Find where the given text appears and provide that cell's center as [x, y] coordinate. 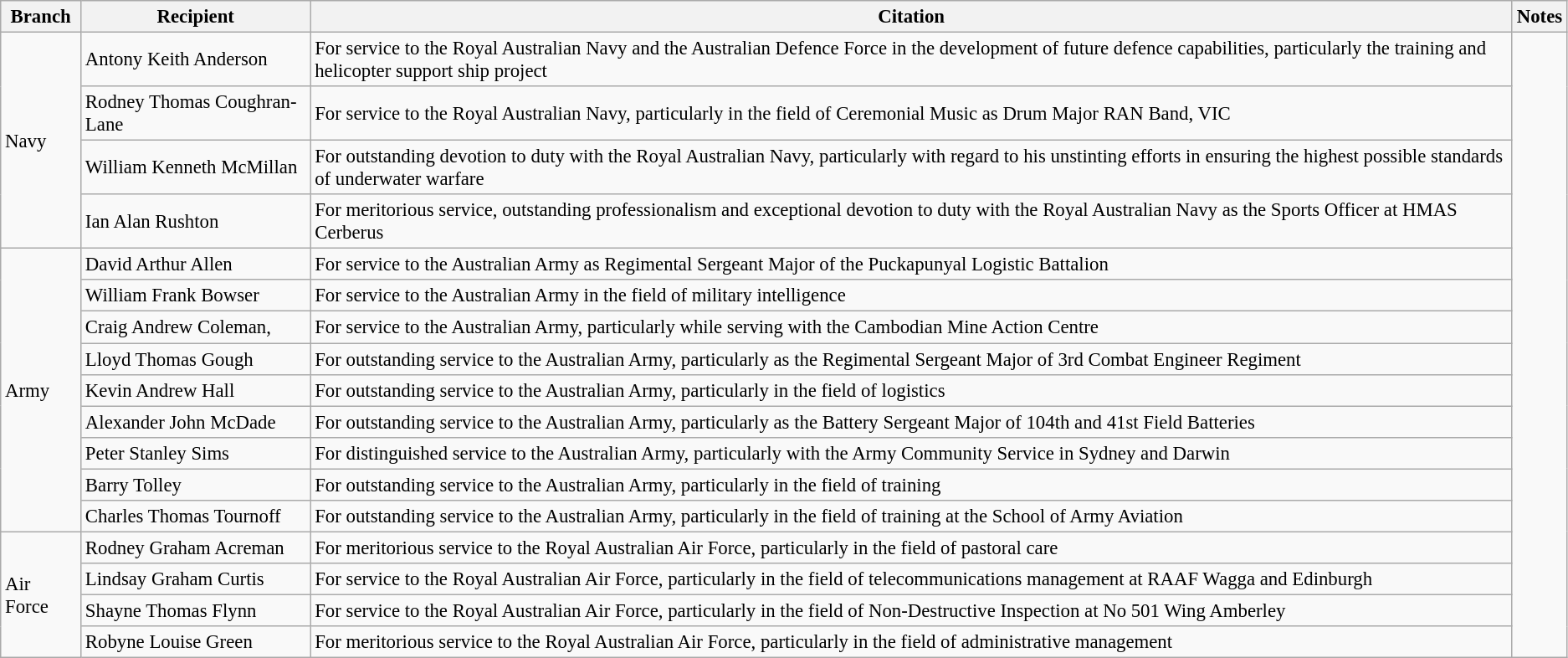
For service to the Australian Army in the field of military intelligence [912, 296]
For service to the Australian Army as Regimental Sergeant Major of the Puckapunyal Logistic Battalion [912, 265]
Antony Keith Anderson [196, 60]
Rodney Graham Acreman [196, 547]
For service to the Royal Australian Air Force, particularly in the field of Non-Destructive Inspection at No 501 Wing Amberley [912, 610]
For service to the Royal Australian Navy, particularly in the field of Ceremonial Music as Drum Major RAN Band, VIC [912, 114]
Robyne Louise Green [196, 642]
For meritorious service to the Royal Australian Air Force, particularly in the field of administrative management [912, 642]
Lloyd Thomas Gough [196, 359]
Citation [912, 17]
William Kenneth McMillan [196, 167]
Rodney Thomas Coughran-Lane [196, 114]
For service to the Australian Army, particularly while serving with the Cambodian Mine Action Centre [912, 327]
For outstanding service to the Australian Army, particularly in the field of training [912, 485]
For outstanding service to the Australian Army, particularly in the field of training at the School of Army Aviation [912, 517]
Kevin Andrew Hall [196, 390]
Charles Thomas Tournoff [196, 517]
For meritorious service to the Royal Australian Air Force, particularly in the field of pastoral care [912, 547]
William Frank Bowser [196, 296]
Lindsay Graham Curtis [196, 579]
Shayne Thomas Flynn [196, 610]
David Arthur Allen [196, 265]
Ian Alan Rushton [196, 221]
Air Force [41, 594]
Recipient [196, 17]
For distinguished service to the Australian Army, particularly with the Army Community Service in Sydney and Darwin [912, 453]
Branch [41, 17]
Craig Andrew Coleman, [196, 327]
Navy [41, 141]
Army [41, 390]
For outstanding service to the Australian Army, particularly in the field of logistics [912, 390]
For service to the Royal Australian Air Force, particularly in the field of telecommunications management at RAAF Wagga and Edinburgh [912, 579]
For outstanding service to the Australian Army, particularly as the Regimental Sergeant Major of 3rd Combat Engineer Regiment [912, 359]
Barry Tolley [196, 485]
Alexander John McDade [196, 422]
Notes [1540, 17]
For outstanding service to the Australian Army, particularly as the Battery Sergeant Major of 104th and 41st Field Batteries [912, 422]
Peter Stanley Sims [196, 453]
